Capture the cell that displays the provided text and extract its (x, y) central coordinate. 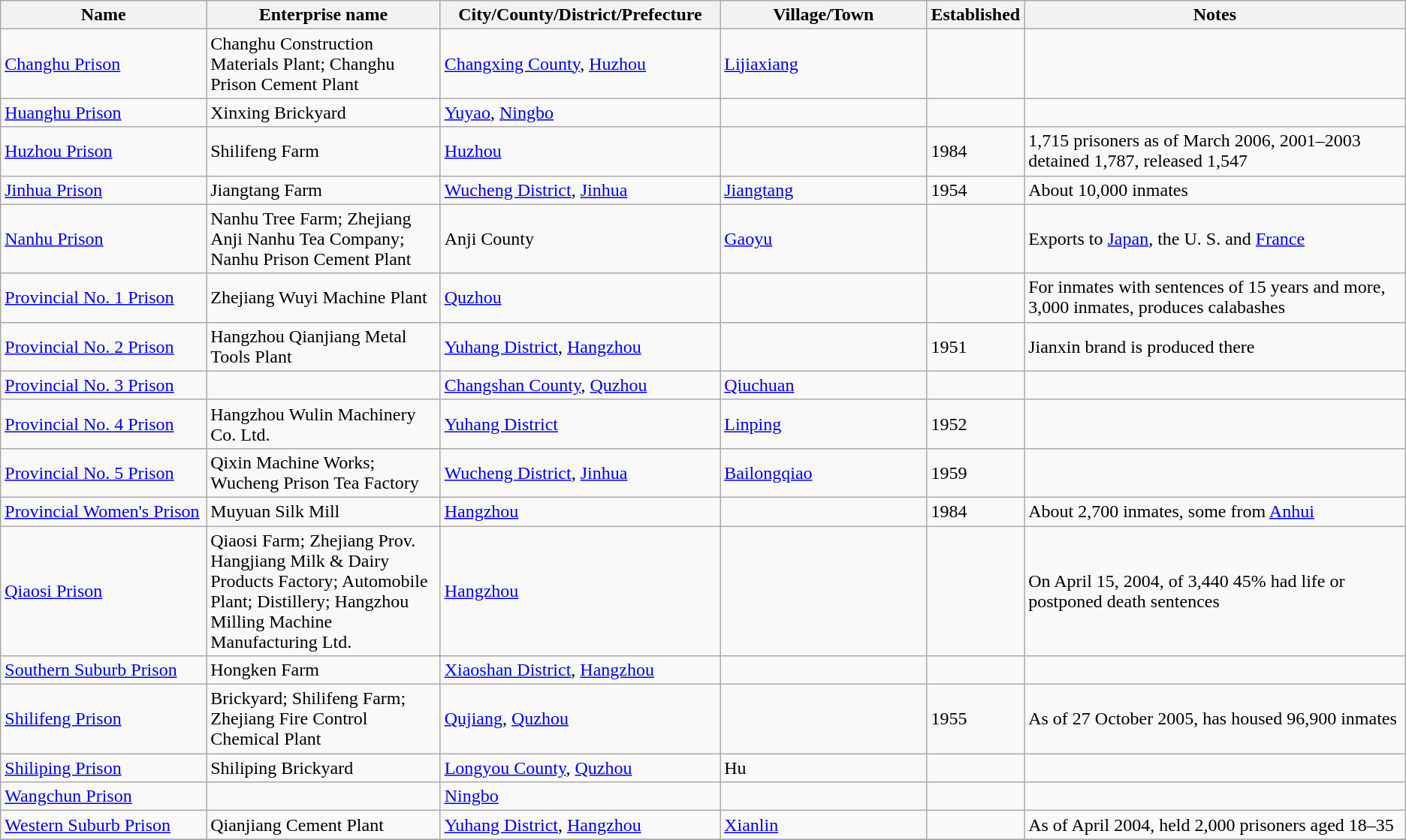
Western Suburb Prison (104, 825)
Qiuchuan (823, 385)
1959 (976, 473)
Qianjiang Cement Plant (323, 825)
Hu (823, 768)
Ningbo (580, 796)
Linping (823, 423)
Name (104, 15)
Jiangtang Farm (323, 190)
Zhejiang Wuyi Machine Plant (323, 297)
Xinxing Brickyard (323, 113)
Provincial No. 4 Prison (104, 423)
Brickyard; Shilifeng Farm; Zhejiang Fire Control Chemical Plant (323, 719)
Huzhou Prison (104, 152)
1951 (976, 347)
Exports to Japan, the U. S. and France (1215, 239)
Established (976, 15)
1,715 prisoners as of March 2006, 2001–2003 detained 1,787, released 1,547 (1215, 152)
Changhu Prison (104, 64)
Shilifeng Farm (323, 152)
Changhu Construction Materials Plant; Changhu Prison Cement Plant (323, 64)
Shiliping Brickyard (323, 768)
Hongken Farm (323, 670)
Provincial No. 3 Prison (104, 385)
Village/Town (823, 15)
1954 (976, 190)
Changshan County, Quzhou (580, 385)
Qujiang, Quzhou (580, 719)
Nanhu Tree Farm; Zhejiang Anji Nanhu Tea Company; Nanhu Prison Cement Plant (323, 239)
Lijiaxiang (823, 64)
1952 (976, 423)
Changxing County, Huzhou (580, 64)
Jianxin brand is produced there (1215, 347)
As of April 2004, held 2,000 prisoners aged 18–35 (1215, 825)
Provincial No. 2 Prison (104, 347)
Hangzhou Qianjiang Metal Tools Plant (323, 347)
Bailongqiao (823, 473)
City/County/District/Prefecture (580, 15)
Qiaosi Prison (104, 590)
About 10,000 inmates (1215, 190)
Yuyao, Ningbo (580, 113)
Notes (1215, 15)
Qixin Machine Works; Wucheng Prison Tea Factory (323, 473)
Wangchun Prison (104, 796)
Quzhou (580, 297)
Hangzhou Wulin Machinery Co. Ltd. (323, 423)
Enterprise name (323, 15)
About 2,700 inmates, some from Anhui (1215, 511)
Huzhou (580, 152)
Jiangtang (823, 190)
Huanghu Prison (104, 113)
Yuhang District (580, 423)
Anji County (580, 239)
Provincial Women's Prison (104, 511)
As of 27 October 2005, has housed 96,900 inmates (1215, 719)
Provincial No. 5 Prison (104, 473)
Xiaoshan District, Hangzhou (580, 670)
Longyou County, Quzhou (580, 768)
Shiliping Prison (104, 768)
Provincial No. 1 Prison (104, 297)
Qiaosi Farm; Zhejiang Prov. Hangjiang Milk & Dairy Products Factory; Automobile Plant; Distillery; Hangzhou Milling Machine Manufacturing Ltd. (323, 590)
Muyuan Silk Mill (323, 511)
Nanhu Prison (104, 239)
Southern Suburb Prison (104, 670)
For inmates with sentences of 15 years and more, 3,000 inmates, produces calabashes (1215, 297)
Jinhua Prison (104, 190)
On April 15, 2004, of 3,440 45% had life or postponed death sentences (1215, 590)
Xianlin (823, 825)
Shilifeng Prison (104, 719)
1955 (976, 719)
Gaoyu (823, 239)
